Determine the (X, Y) coordinate at the center of the cell enclosing the given text.  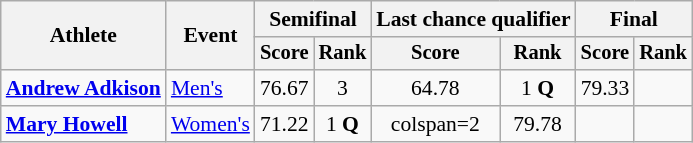
76.67 (284, 88)
71.22 (284, 124)
Athlete (84, 36)
Women's (210, 124)
79.33 (606, 88)
64.78 (435, 88)
Final (634, 19)
Semifinal (313, 19)
Andrew Adkison (84, 88)
Men's (210, 88)
colspan=2 (435, 124)
3 (343, 88)
Last chance qualifier (473, 19)
Mary Howell (84, 124)
Event (210, 36)
79.78 (538, 124)
